Find where the given text appears and provide that cell's center as (X, Y) coordinate. 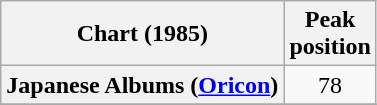
Japanese Albums (Oricon) (142, 85)
78 (330, 85)
Chart (1985) (142, 34)
Peakposition (330, 34)
